Return [x, y] of the center of cell containing provided text 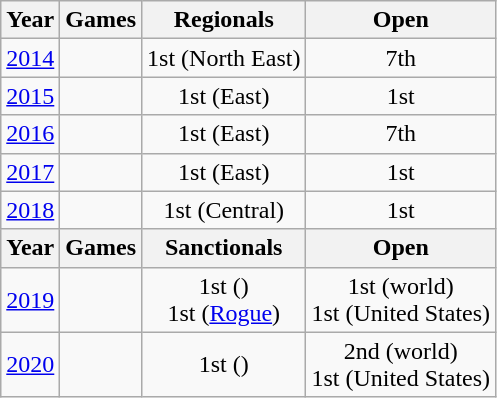
1st () [224, 364]
2018 [30, 210]
1st (world)1st (United States) [401, 300]
2nd (world)1st (United States) [401, 364]
1st (North East) [224, 58]
2014 [30, 58]
1st (Central) [224, 210]
2015 [30, 96]
Regionals [224, 20]
2016 [30, 134]
2020 [30, 364]
Sanctionals [224, 248]
1st ()1st (Rogue) [224, 300]
2017 [30, 172]
2019 [30, 300]
